Detect which cell encompasses the target text, then output its (X, Y) center coordinate. 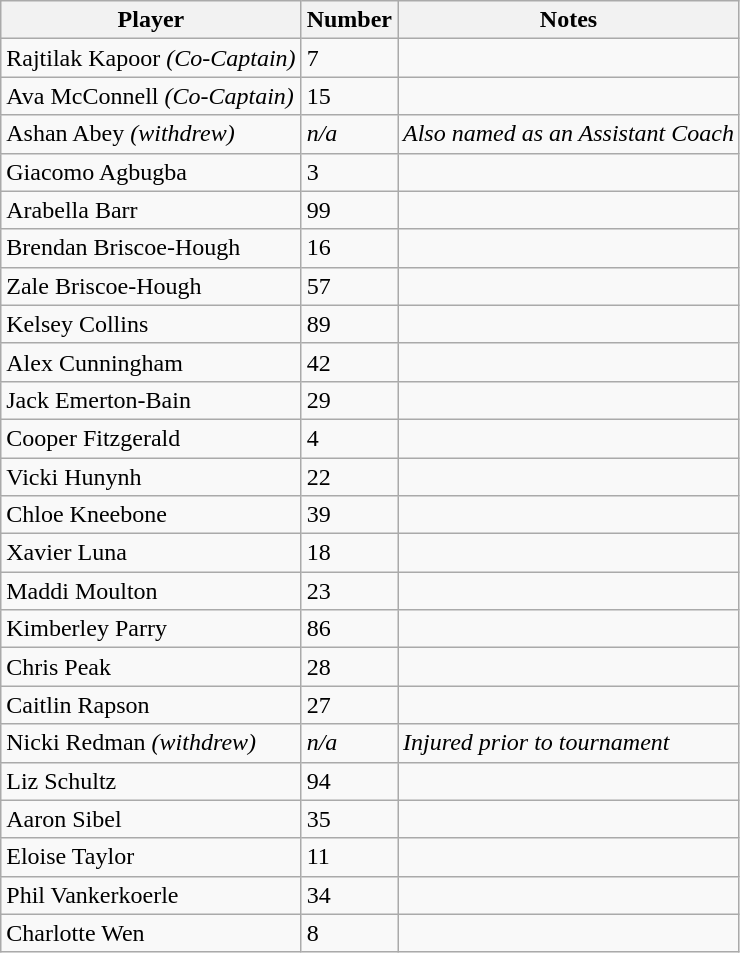
28 (349, 667)
Eloise Taylor (151, 857)
15 (349, 96)
86 (349, 629)
Cooper Fitzgerald (151, 438)
Chris Peak (151, 667)
Maddi Moulton (151, 591)
Injured prior to tournament (569, 743)
Charlotte Wen (151, 933)
Ashan Abey (withdrew) (151, 134)
Aaron Sibel (151, 819)
Giacomo Agbugba (151, 172)
Jack Emerton-Bain (151, 400)
4 (349, 438)
Also named as an Assistant Coach (569, 134)
Kelsey Collins (151, 324)
Zale Briscoe-Hough (151, 286)
42 (349, 362)
99 (349, 210)
Kimberley Parry (151, 629)
7 (349, 58)
Rajtilak Kapoor (Co-Captain) (151, 58)
Liz Schultz (151, 781)
35 (349, 819)
Number (349, 20)
94 (349, 781)
Caitlin Rapson (151, 705)
Xavier Luna (151, 553)
Alex Cunningham (151, 362)
Phil Vankerkoerle (151, 895)
3 (349, 172)
11 (349, 857)
39 (349, 515)
Chloe Kneebone (151, 515)
Nicki Redman (withdrew) (151, 743)
16 (349, 248)
Ava McConnell (Co-Captain) (151, 96)
34 (349, 895)
8 (349, 933)
Player (151, 20)
Arabella Barr (151, 210)
Vicki Hunynh (151, 477)
89 (349, 324)
29 (349, 400)
Brendan Briscoe-Hough (151, 248)
27 (349, 705)
23 (349, 591)
57 (349, 286)
18 (349, 553)
Notes (569, 20)
22 (349, 477)
